Detect which cell encompasses the target text, then output its (x, y) center coordinate. 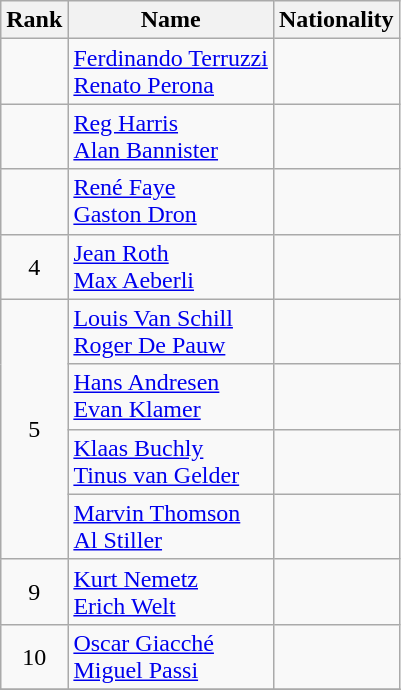
René FayeGaston Dron (171, 202)
10 (34, 656)
Nationality (336, 20)
5 (34, 429)
Ferdinando TerruzziRenato Perona (171, 72)
Oscar GiacchéMiguel Passi (171, 656)
Rank (34, 20)
Jean RothMax Aeberli (171, 266)
9 (34, 592)
Kurt NemetzErich Welt (171, 592)
Hans AndresenEvan Klamer (171, 396)
Reg HarrisAlan Bannister (171, 136)
Marvin ThomsonAl Stiller (171, 526)
Louis Van SchillRoger De Pauw (171, 332)
Name (171, 20)
4 (34, 266)
Klaas BuchlyTinus van Gelder (171, 462)
